Extract the (X, Y) coordinate from the center of the cell holding the provided text.  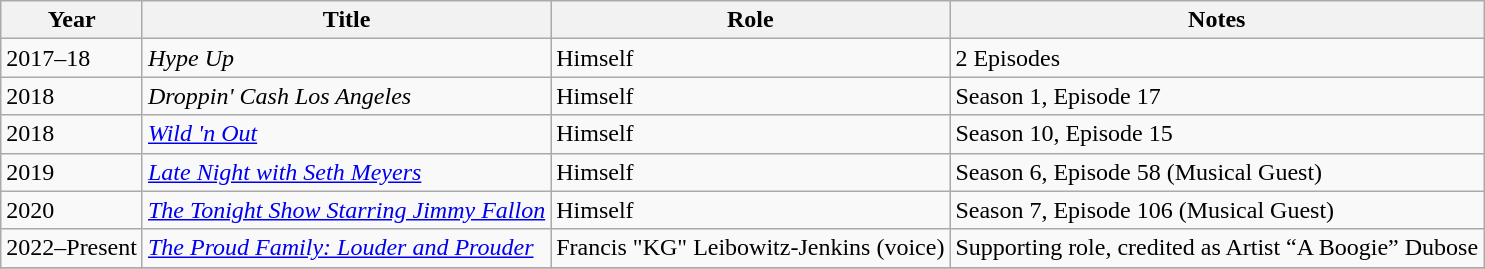
Droppin' Cash Los Angeles (346, 96)
Role (750, 20)
Notes (1217, 20)
Hype Up (346, 58)
The Proud Family: Louder and Prouder (346, 248)
Title (346, 20)
The Tonight Show Starring Jimmy Fallon (346, 210)
Supporting role, credited as Artist “A Boogie” Dubose (1217, 248)
Late Night with Seth Meyers (346, 172)
2 Episodes (1217, 58)
Season 6, Episode 58 (Musical Guest) (1217, 172)
Season 7, Episode 106 (Musical Guest) (1217, 210)
2017–18 (72, 58)
Season 1, Episode 17 (1217, 96)
Francis "KG" Leibowitz-Jenkins (voice) (750, 248)
Season 10, Episode 15 (1217, 134)
Year (72, 20)
2019 (72, 172)
2020 (72, 210)
Wild 'n Out (346, 134)
2022–Present (72, 248)
